Find where the given text appears and provide that cell's center as [X, Y] coordinate. 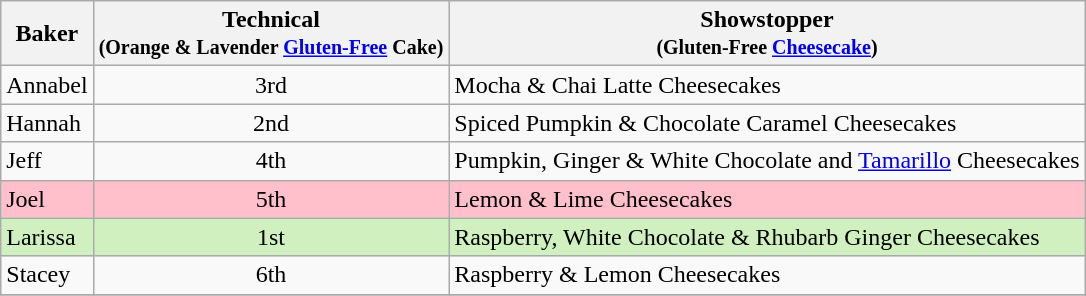
2nd [271, 123]
Annabel [47, 85]
1st [271, 237]
Mocha & Chai Latte Cheesecakes [767, 85]
5th [271, 199]
Showstopper(Gluten-Free Cheesecake) [767, 34]
Raspberry & Lemon Cheesecakes [767, 275]
Technical(Orange & Lavender Gluten-Free Cake) [271, 34]
Stacey [47, 275]
Spiced Pumpkin & Chocolate Caramel Cheesecakes [767, 123]
Larissa [47, 237]
4th [271, 161]
Joel [47, 199]
Baker [47, 34]
Hannah [47, 123]
Lemon & Lime Cheesecakes [767, 199]
Jeff [47, 161]
3rd [271, 85]
6th [271, 275]
Raspberry, White Chocolate & Rhubarb Ginger Cheesecakes [767, 237]
Pumpkin, Ginger & White Chocolate and Tamarillo Cheesecakes [767, 161]
